Locate the cell with the specified text and output its (x, y) center coordinate. 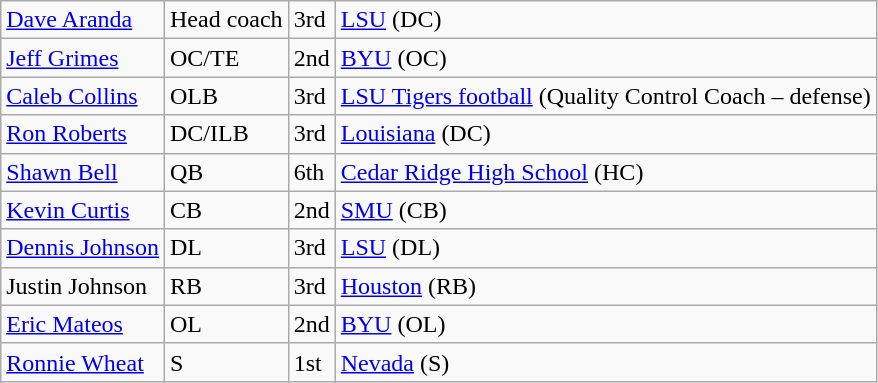
Louisiana (DC) (606, 134)
LSU (DL) (606, 248)
S (226, 362)
Nevada (S) (606, 362)
CB (226, 210)
BYU (OL) (606, 324)
Ron Roberts (83, 134)
Ronnie Wheat (83, 362)
Justin Johnson (83, 286)
OC/TE (226, 58)
Caleb Collins (83, 96)
LSU Tigers football (Quality Control Coach – defense) (606, 96)
Jeff Grimes (83, 58)
Head coach (226, 20)
Dennis Johnson (83, 248)
DC/ILB (226, 134)
OLB (226, 96)
1st (312, 362)
SMU (CB) (606, 210)
LSU (DC) (606, 20)
BYU (OC) (606, 58)
Dave Aranda (83, 20)
DL (226, 248)
Eric Mateos (83, 324)
Kevin Curtis (83, 210)
OL (226, 324)
Cedar Ridge High School (HC) (606, 172)
QB (226, 172)
RB (226, 286)
6th (312, 172)
Shawn Bell (83, 172)
Houston (RB) (606, 286)
